For the text-containing cell, return its midpoint in [x, y] coordinate format. 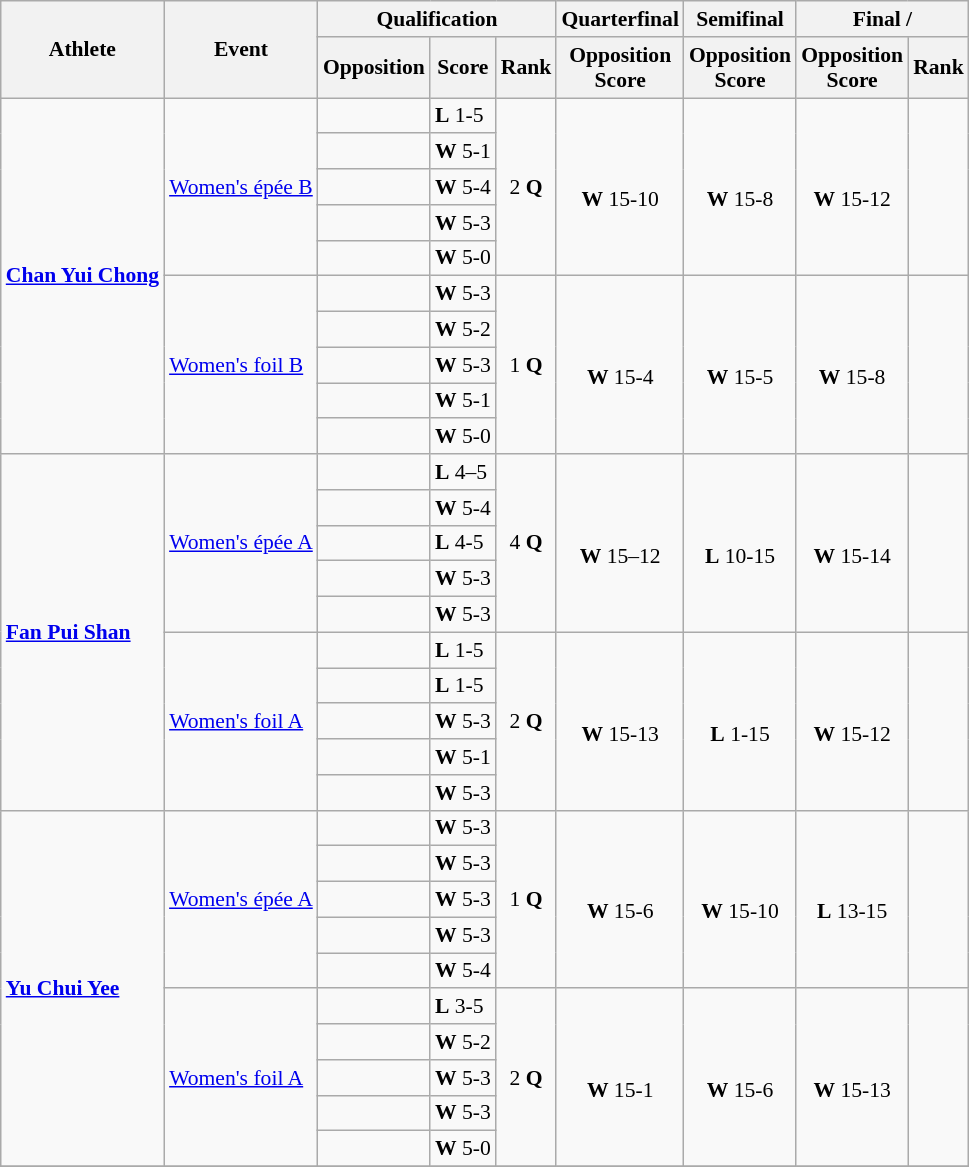
W 15-14 [852, 543]
W 15-5 [740, 365]
Event [241, 50]
Women's foil B [241, 365]
L 10-15 [740, 543]
W 15–12 [620, 543]
4 Q [526, 543]
Women's épée B [241, 187]
Fan Pui Shan [82, 632]
Semifinal [740, 19]
Final / [882, 19]
Yu Chui Yee [82, 988]
Qualification [438, 19]
W 15-1 [620, 1078]
L 4-5 [463, 543]
L 1-15 [740, 721]
W 15-4 [620, 365]
L 3-5 [463, 1007]
Quarterfinal [620, 19]
Opposition [374, 68]
L 13-15 [852, 899]
Score [463, 68]
L 4–5 [463, 472]
Chan Yui Chong [82, 276]
Athlete [82, 50]
